Search for the cell housing the specified text and yield its (x, y) center coordinate. 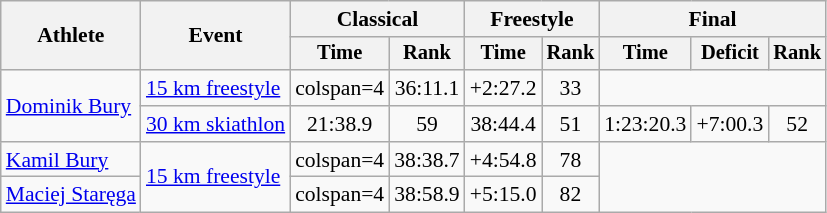
36:11.1 (426, 88)
33 (571, 88)
Event (216, 36)
Final (712, 19)
51 (571, 124)
82 (571, 195)
Dominik Bury (71, 106)
Athlete (71, 36)
78 (571, 160)
+5:15.0 (504, 195)
Kamil Bury (71, 160)
+7:00.3 (730, 124)
59 (426, 124)
30 km skiathlon (216, 124)
38:58.9 (426, 195)
52 (797, 124)
Freestyle (532, 19)
Maciej Staręga (71, 195)
38:44.4 (504, 124)
+4:54.8 (504, 160)
+2:27.2 (504, 88)
38:38.7 (426, 160)
1:23:20.3 (645, 124)
Classical (378, 19)
Deficit (730, 54)
21:38.9 (340, 124)
